Return the (X, Y) coordinate for the center point of the cell that contains the specified text.  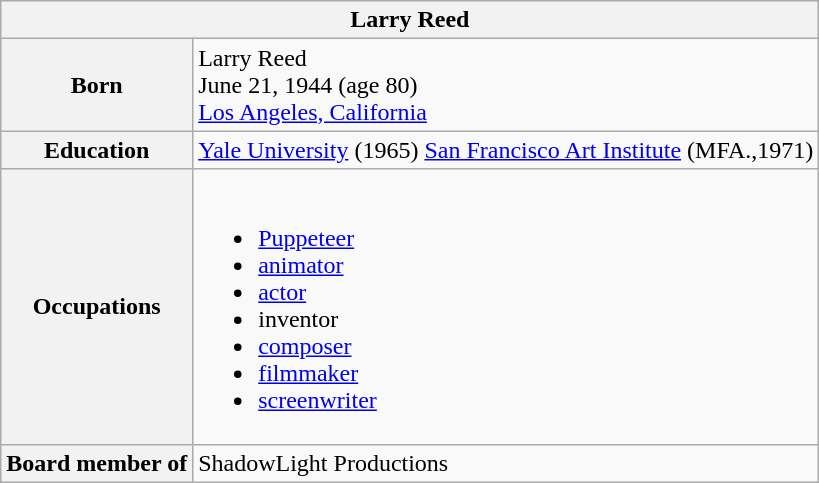
Larry ReedJune 21, 1944 (age 80)Los Angeles, California (506, 85)
Occupations (97, 306)
Yale University (1965) San Francisco Art Institute (MFA.,1971) (506, 150)
Board member of (97, 463)
Larry Reed (410, 20)
ShadowLight Productions (506, 463)
Puppeteeranimatoractorinventorcomposerfilmmakerscreenwriter (506, 306)
Born (97, 85)
Education (97, 150)
